Return the (x, y) coordinate for the center point of the cell that contains the specified text.  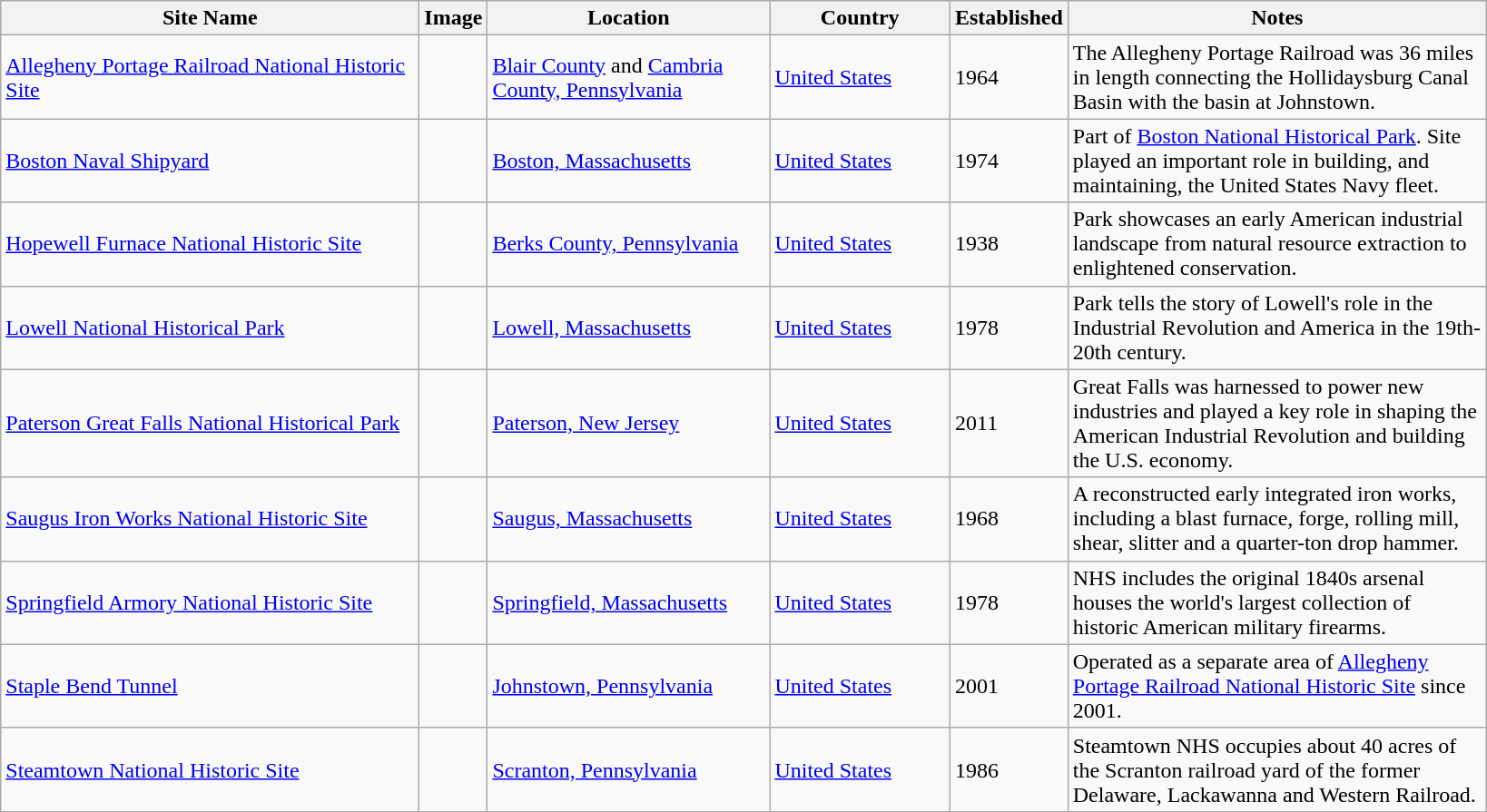
1968 (1009, 519)
1938 (1009, 244)
Paterson Great Falls National Historical Park (211, 423)
Saugus Iron Works National Historic Site (211, 519)
Allegheny Portage Railroad National Historic Site (211, 77)
NHS includes the original 1840s arsenal houses the world's largest collection of historic American military firearms. (1276, 602)
Established (1009, 18)
Boston Naval Shipyard (211, 161)
Staple Bend Tunnel (211, 686)
Johnstown, Pennsylvania (628, 686)
Berks County, Pennsylvania (628, 244)
Blair County and Cambria County, Pennsylvania (628, 77)
Hopewell Furnace National Historic Site (211, 244)
Notes (1276, 18)
Part of Boston National Historical Park. Site played an important role in building, and maintaining, the United States Navy fleet. (1276, 161)
1974 (1009, 161)
Springfield Armory National Historic Site (211, 602)
Park tells the story of Lowell's role in the Industrial Revolution and America in the 19th-20th century. (1276, 328)
Scranton, Pennsylvania (628, 769)
2001 (1009, 686)
A reconstructed early integrated iron works, including a blast furnace, forge, rolling mill, shear, slitter and a quarter-ton drop hammer. (1276, 519)
Lowell, Massachusetts (628, 328)
Country (861, 18)
Site Name (211, 18)
Great Falls was harnessed to power new industries and played a key role in shaping the American Industrial Revolution and building the U.S. economy. (1276, 423)
Image (454, 18)
Springfield, Massachusetts (628, 602)
Boston, Massachusetts (628, 161)
Steamtown NHS occupies about 40 acres of the Scranton railroad yard of the former Delaware, Lackawanna and Western Railroad. (1276, 769)
Steamtown National Historic Site (211, 769)
Location (628, 18)
Lowell National Historical Park (211, 328)
Saugus, Massachusetts (628, 519)
1964 (1009, 77)
1986 (1009, 769)
Park showcases an early American industrial landscape from natural resource extraction to enlightened conservation. (1276, 244)
The Allegheny Portage Railroad was 36 miles in length connecting the Hollidaysburg Canal Basin with the basin at Johnstown. (1276, 77)
Paterson, New Jersey (628, 423)
Operated as a separate area of Allegheny Portage Railroad National Historic Site since 2001. (1276, 686)
2011 (1009, 423)
